Provide the [x, y] coordinate of the cell's center where the given text is located.  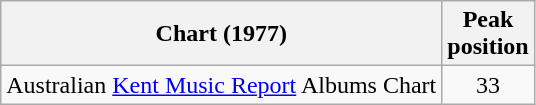
Chart (1977) [222, 34]
Australian Kent Music Report Albums Chart [222, 85]
33 [488, 85]
Peakposition [488, 34]
